Pinpoint the cell where the given text exists, returning its [x, y] midpoint coordinate. 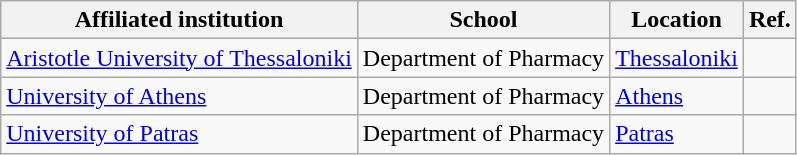
University of Athens [180, 96]
Thessaloniki [677, 58]
Ref. [770, 20]
Athens [677, 96]
Location [677, 20]
Patras [677, 134]
School [483, 20]
Aristotle University of Thessaloniki [180, 58]
University of Patras [180, 134]
Affiliated institution [180, 20]
